Provide the (X, Y) coordinate of the cell's center where the given text is located.  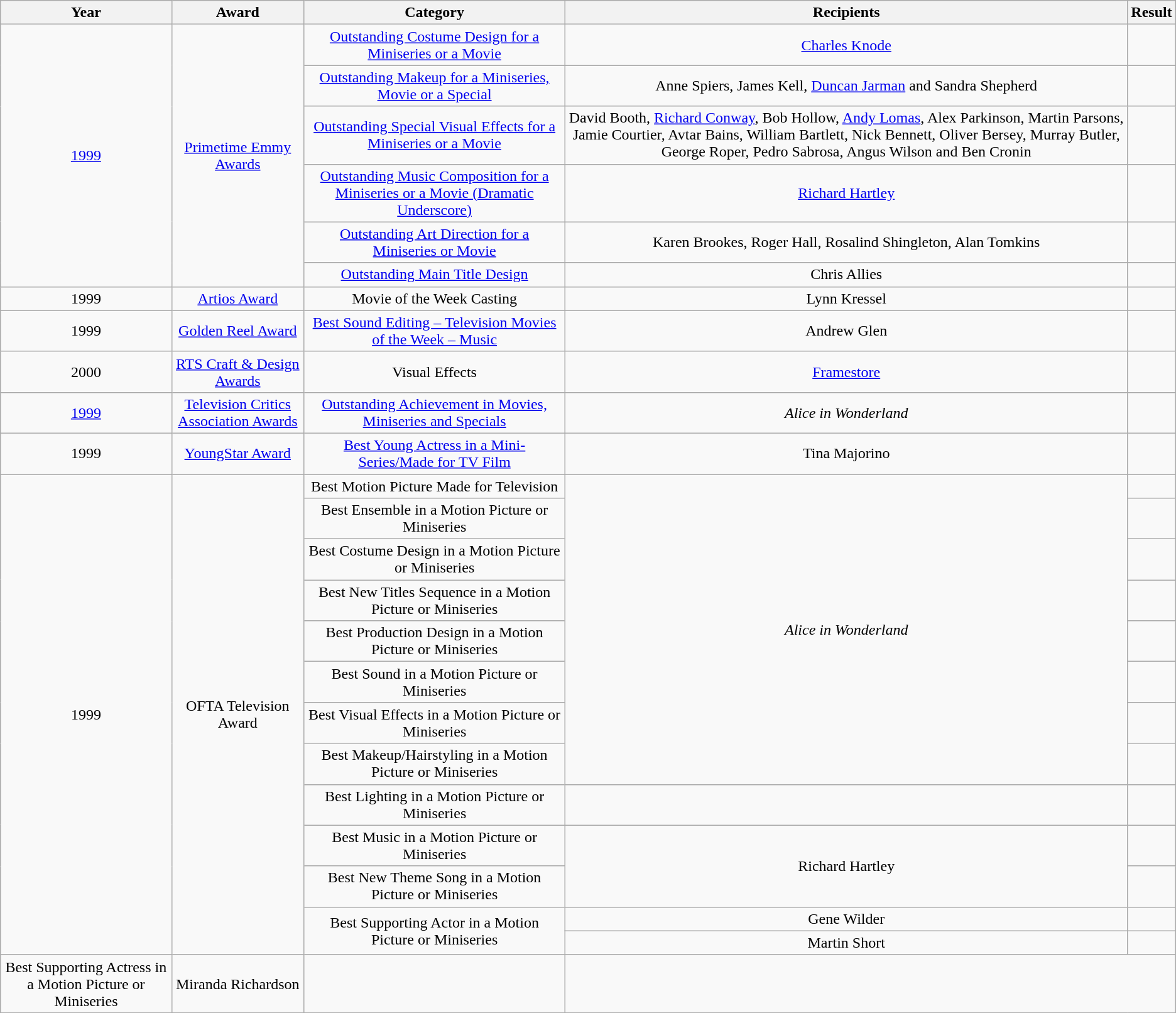
Framestore (847, 372)
Recipients (847, 13)
Best Sound in a Motion Picture or Miniseries (435, 682)
Miranda Richardson (237, 983)
Visual Effects (435, 372)
Best New Theme Song in a Motion Picture or Miniseries (435, 886)
Best Supporting Actor in a Motion Picture or Miniseries (435, 931)
Outstanding Costume Design for a Miniseries or a Movie (435, 45)
Category (435, 13)
Best Young Actress in a Mini-Series/Made for TV Film (435, 454)
Best Sound Editing – Television Movies of the Week – Music (435, 331)
Television Critics Association Awards (237, 412)
Best Supporting Actress in a Motion Picture or Miniseries (86, 983)
Best Costume Design in a Motion Picture or Miniseries (435, 559)
Best New Titles Sequence in a Motion Picture or Miniseries (435, 601)
Best Lighting in a Motion Picture or Miniseries (435, 804)
Best Production Design in a Motion Picture or Miniseries (435, 641)
Martin Short (847, 943)
Award (237, 13)
Chris Allies (847, 275)
Outstanding Music Composition for a Miniseries or a Movie (Dramatic Underscore) (435, 193)
Result (1151, 13)
2000 (86, 372)
Outstanding Makeup for a Miniseries, Movie or a Special (435, 85)
Charles Knode (847, 45)
OFTA Television Award (237, 714)
RTS Craft & Design Awards (237, 372)
Karen Brookes, Roger Hall, Rosalind Shingleton, Alan Tomkins (847, 243)
Lynn Kressel (847, 298)
Outstanding Main Title Design (435, 275)
Primetime Emmy Awards (237, 156)
Tina Majorino (847, 454)
Anne Spiers, James Kell, Duncan Jarman and Sandra Shepherd (847, 85)
Outstanding Special Visual Effects for a Miniseries or a Movie (435, 135)
Best Motion Picture Made for Television (435, 486)
Best Makeup/Hairstyling in a Motion Picture or Miniseries (435, 764)
Best Music in a Motion Picture or Miniseries (435, 846)
Andrew Glen (847, 331)
YoungStar Award (237, 454)
Golden Reel Award (237, 331)
Gene Wilder (847, 919)
Best Visual Effects in a Motion Picture or Miniseries (435, 723)
Outstanding Achievement in Movies, Miniseries and Specials (435, 412)
Outstanding Art Direction for a Miniseries or Movie (435, 243)
Best Ensemble in a Motion Picture or Miniseries (435, 519)
Artios Award (237, 298)
Year (86, 13)
Movie of the Week Casting (435, 298)
